Determine the [X, Y] coordinate at the center of the cell enclosing the given text.  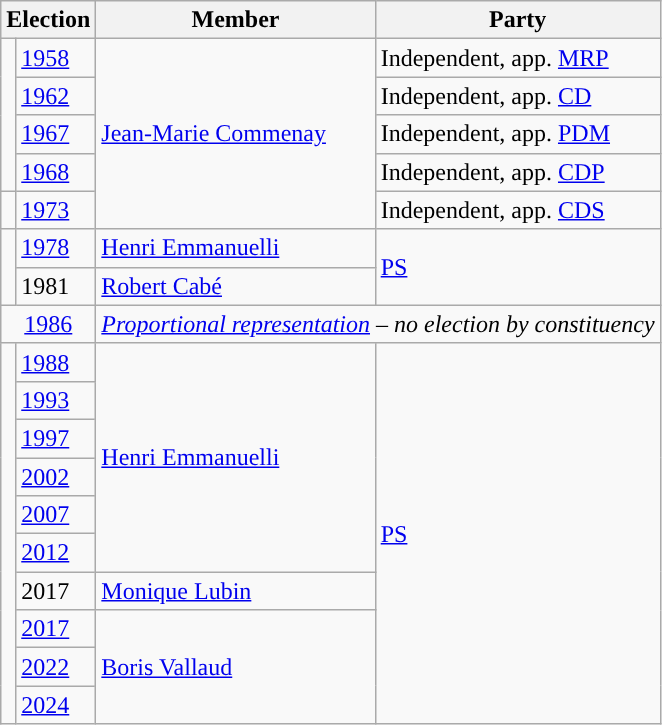
2024 [56, 705]
2007 [56, 515]
1986 [48, 324]
Party [518, 20]
Independent, app. CDS [518, 210]
Member [236, 20]
Proportional representation – no election by constituency [378, 324]
1981 [56, 286]
1997 [56, 438]
1962 [56, 96]
Independent, app. CDP [518, 172]
1993 [56, 400]
1978 [56, 248]
Independent, app. MRP [518, 58]
1973 [56, 210]
Robert Cabé [236, 286]
1968 [56, 172]
1988 [56, 362]
2002 [56, 477]
Independent, app. PDM [518, 134]
Election [48, 20]
1958 [56, 58]
1967 [56, 134]
Jean-Marie Commenay [236, 134]
Independent, app. CD [518, 96]
2022 [56, 667]
Boris Vallaud [236, 667]
2012 [56, 553]
Monique Lubin [236, 591]
